Scan for the cell matching the given text and deliver its [X, Y] coordinate at center. 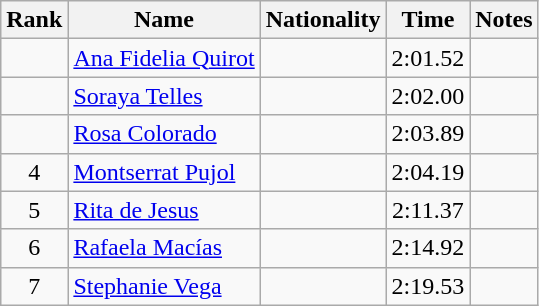
2:14.92 [428, 248]
Rank [34, 20]
Rosa Colorado [164, 134]
Montserrat Pujol [164, 172]
2:04.19 [428, 172]
Name [164, 20]
Time [428, 20]
Rita de Jesus [164, 210]
2:03.89 [428, 134]
Soraya Telles [164, 96]
Notes [504, 20]
5 [34, 210]
Ana Fidelia Quirot [164, 58]
2:19.53 [428, 286]
2:11.37 [428, 210]
2:01.52 [428, 58]
7 [34, 286]
Stephanie Vega [164, 286]
Rafaela Macías [164, 248]
Nationality [323, 20]
6 [34, 248]
4 [34, 172]
2:02.00 [428, 96]
